Extract the (x, y) coordinate from the center of the cell holding the provided text.  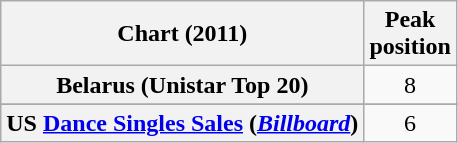
Chart (2011) (182, 34)
Peakposition (410, 34)
6 (410, 123)
8 (410, 85)
Belarus (Unistar Top 20) (182, 85)
US Dance Singles Sales (Billboard) (182, 123)
